Extract the [x, y] coordinate from the center of the cell holding the provided text.  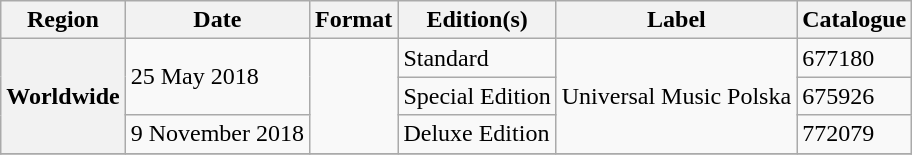
Special Edition [477, 96]
675926 [854, 96]
Label [676, 20]
Catalogue [854, 20]
Worldwide [63, 96]
772079 [854, 134]
Format [354, 20]
9 November 2018 [217, 134]
Edition(s) [477, 20]
Date [217, 20]
Deluxe Edition [477, 134]
Region [63, 20]
25 May 2018 [217, 77]
Standard [477, 58]
Universal Music Polska [676, 96]
677180 [854, 58]
